Locate the cell with the specified text and output its [X, Y] center coordinate. 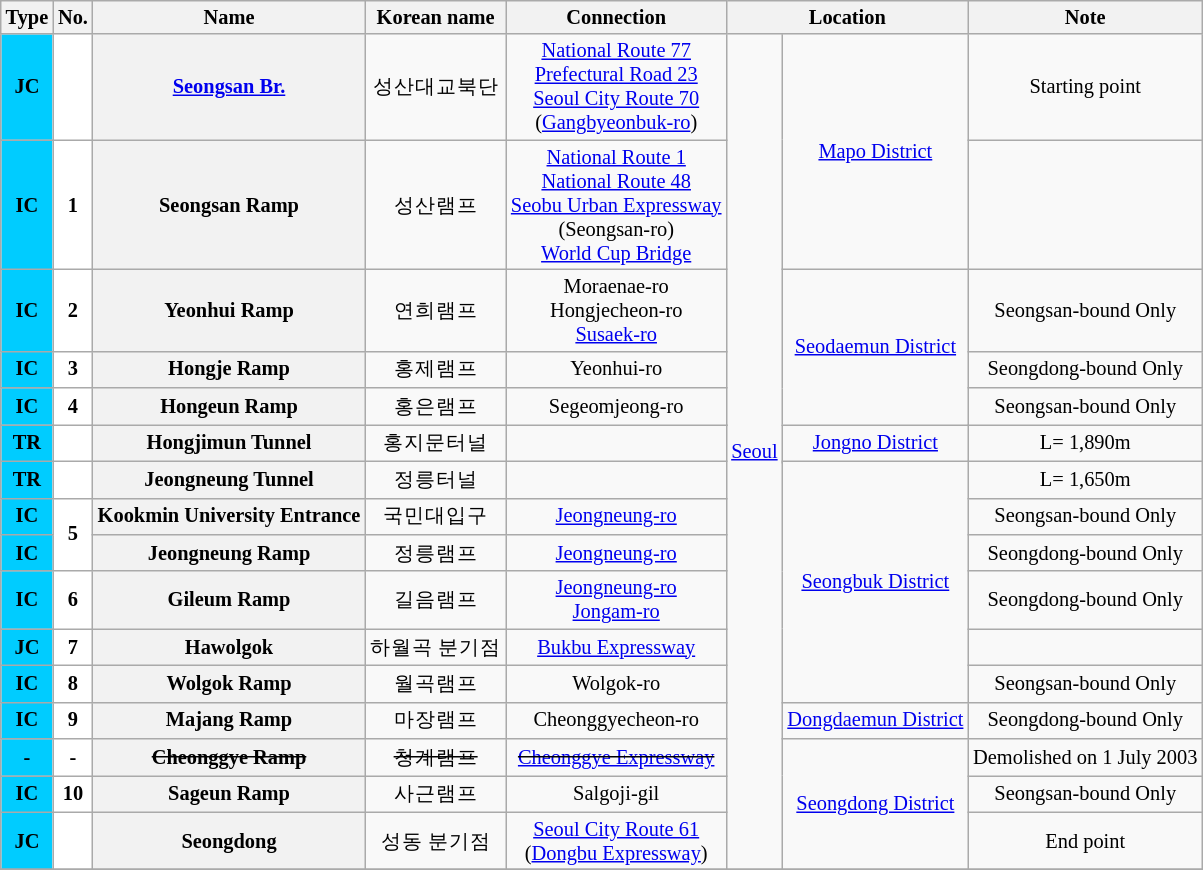
Cheonggye Expressway [616, 758]
Hongjimun Tunnel [229, 442]
Cheonggyecheon-ro [616, 720]
Hawolgok [229, 648]
Yeonhui-ro [616, 370]
Mapo District [875, 152]
2 [73, 310]
Seodaemun District [875, 346]
8 [73, 684]
연희램프 [436, 310]
Hongje Ramp [229, 370]
Jeongneung-roJongam-ro [616, 600]
National Route 77Prefectural Road 23Seoul City Route 70(Gangbyeonbuk-ro) [616, 87]
7 [73, 648]
Starting point [1085, 87]
Jongno District [875, 442]
정릉램프 [436, 552]
Location [847, 17]
Dongdaemun District [875, 720]
Yeonhui Ramp [229, 310]
월곡램프 [436, 684]
정릉터널 [436, 480]
홍지문터널 [436, 442]
Type [27, 17]
성산대교북단 [436, 87]
L= 1,890m [1085, 442]
9 [73, 720]
Bukbu Expressway [616, 648]
성동 분기점 [436, 841]
하월곡 분기점 [436, 648]
Gileum Ramp [229, 600]
홍제램프 [436, 370]
10 [73, 794]
Seongdong District [875, 804]
1 [73, 205]
Majang Ramp [229, 720]
성산램프 [436, 205]
Kookmin University Entrance [229, 516]
Demolished on 1 July 2003 [1085, 758]
Hongeun Ramp [229, 406]
마장램프 [436, 720]
길음램프 [436, 600]
6 [73, 600]
Name [229, 17]
Seongsan Ramp [229, 205]
홍은램프 [436, 406]
Cheonggye Ramp [229, 758]
National Route 1 National Route 48Seobu Urban Expressway(Seongsan-ro)World Cup Bridge [616, 205]
5 [73, 534]
청계램프 [436, 758]
Wolgok-ro [616, 684]
Korean name [436, 17]
Note [1085, 17]
No. [73, 17]
L= 1,650m [1085, 480]
Seongsan Br. [229, 87]
사근램프 [436, 794]
Seongdong [229, 841]
Sageun Ramp [229, 794]
Jeongneung Tunnel [229, 480]
Connection [616, 17]
Seoul [754, 452]
Jeongneung Ramp [229, 552]
Wolgok Ramp [229, 684]
Seoul City Route 61(Dongbu Expressway) [616, 841]
Salgoji-gil [616, 794]
Seongbuk District [875, 582]
End point [1085, 841]
4 [73, 406]
3 [73, 370]
Moraenae-roHongjecheon-roSusaek-ro [616, 310]
Segeomjeong-ro [616, 406]
국민대입구 [436, 516]
